Return (X, Y) of the center of cell containing provided text 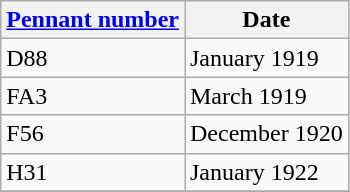
Pennant number (93, 20)
F56 (93, 134)
March 1919 (266, 96)
FA3 (93, 96)
January 1922 (266, 172)
Date (266, 20)
H31 (93, 172)
January 1919 (266, 58)
December 1920 (266, 134)
D88 (93, 58)
